Scan for the cell matching the given text and deliver its [X, Y] coordinate at center. 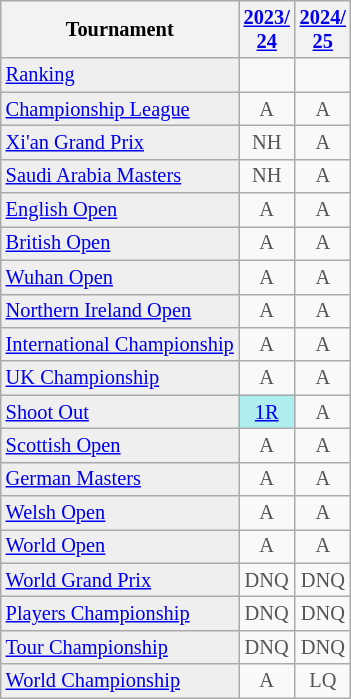
Scottish Open [120, 445]
Shoot Out [120, 412]
Welsh Open [120, 513]
2023/24 [267, 29]
LQ [323, 681]
Tour Championship [120, 647]
Ranking [120, 75]
English Open [120, 210]
International Championship [120, 344]
World Grand Prix [120, 580]
German Masters [120, 479]
World Championship [120, 681]
Wuhan Open [120, 277]
British Open [120, 243]
Saudi Arabia Masters [120, 176]
World Open [120, 546]
2024/25 [323, 29]
Players Championship [120, 613]
Northern Ireland Open [120, 311]
Xi'an Grand Prix [120, 142]
UK Championship [120, 378]
Championship League [120, 109]
1R [267, 412]
Tournament [120, 29]
